Return [x, y] of the center of cell containing provided text 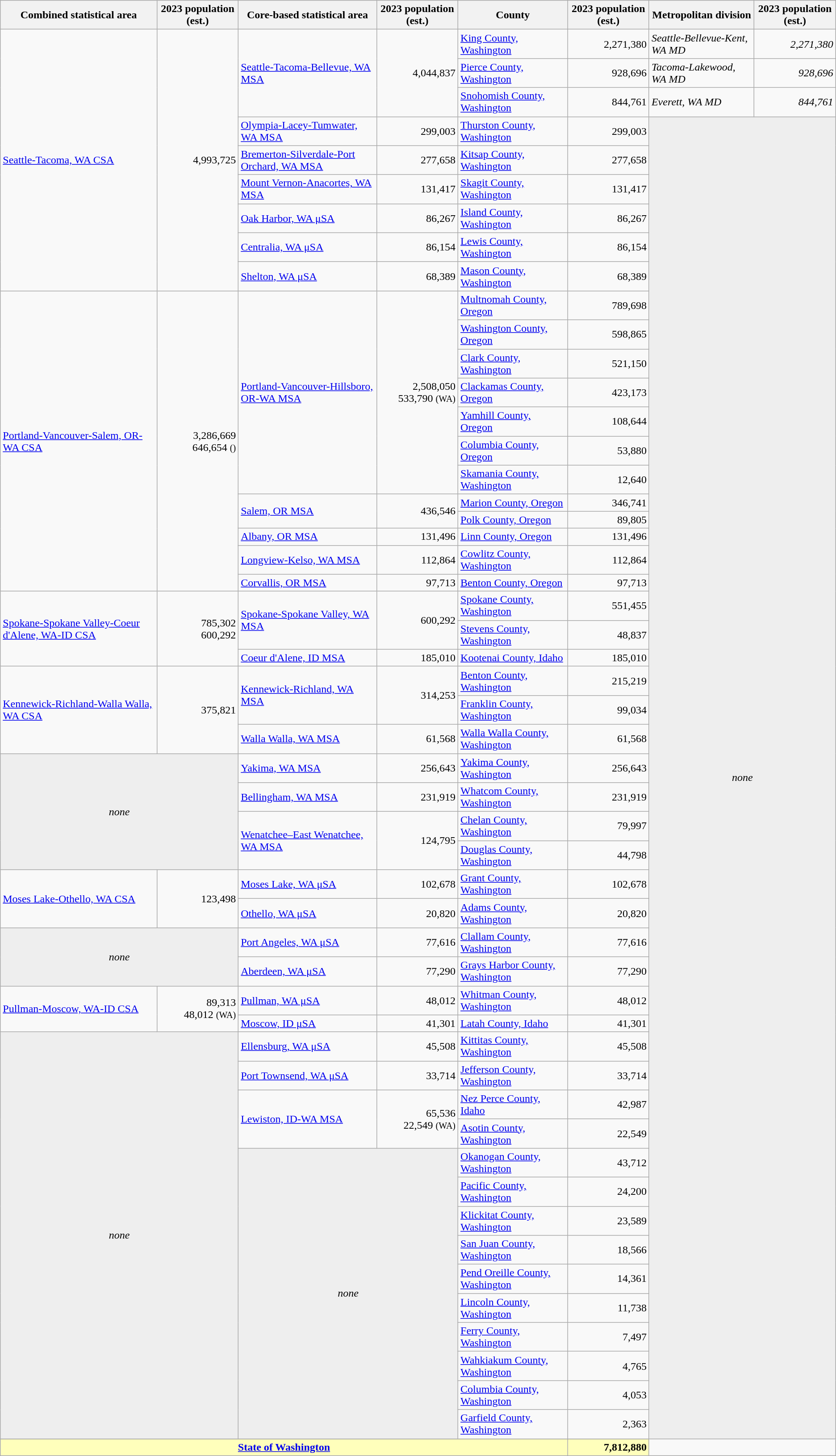
53,880 [608, 451]
Longview-Kelso, WA MSA [308, 560]
48,837 [608, 635]
124,795 [417, 841]
Othello, WA μSA [308, 914]
Walla Walla County, Washington [513, 738]
789,698 [608, 305]
Skamania County, Washington [513, 480]
Douglas County, Washington [513, 855]
22,549 [608, 1133]
Multnomah County, Oregon [513, 305]
4,044,837 [417, 73]
Moscow, ID μSA [308, 1023]
436,546 [417, 511]
Tacoma-Lakewood, WA MD [701, 73]
Seattle-Tacoma-Bellevue, WA MSA [308, 73]
Pend Oreille County, Washington [513, 1279]
Pullman, WA μSA [308, 1000]
Asotin County, Washington [513, 1133]
Skagit County, Washington [513, 189]
Whitman County, Washington [513, 1000]
Grays Harbor County, Washington [513, 972]
Benton County, Oregon [513, 583]
Klickitat County, Washington [513, 1221]
44,798 [608, 855]
Benton County, Washington [513, 680]
Oak Harbor, WA μSA [308, 218]
Metropolitan division [701, 15]
Spokane-Spokane Valley-Coeur d'Alene, WA-ID CSA [79, 629]
785,302600,292 [197, 629]
Aberdeen, WA μSA [308, 972]
4,765 [608, 1366]
Snohomish County, Washington [513, 102]
Stevens County, Washington [513, 635]
Port Angeles, WA μSA [308, 942]
Clark County, Washington [513, 363]
Corvallis, OR MSA [308, 583]
24,200 [608, 1191]
Nez Perce County, Idaho [513, 1105]
Clallam County, Washington [513, 942]
65,53622,549 (WA) [417, 1119]
King County, Washington [513, 44]
San Juan County, Washington [513, 1250]
2,363 [608, 1424]
42,987 [608, 1105]
Bellingham, WA MSA [308, 797]
423,173 [608, 393]
89,805 [608, 520]
Pullman-Moscow, WA-ID CSA [79, 1009]
Moses Lake-Othello, WA CSA [79, 899]
551,455 [608, 605]
99,034 [608, 710]
3,286,669646,654 () [197, 441]
State of Washington [284, 1447]
12,640 [608, 480]
Combined statistical area [79, 15]
521,150 [608, 363]
Lincoln County, Washington [513, 1308]
Kittitas County, Washington [513, 1047]
Bremerton-Silverdale-Port Orchard, WA MSA [308, 160]
Salem, OR MSA [308, 511]
Albany, OR MSA [308, 537]
Yamhill County, Oregon [513, 421]
Centralia, WA μSA [308, 247]
Wahkiakum County, Washington [513, 1366]
Okanogan County, Washington [513, 1163]
Ellensburg, WA μSA [308, 1047]
14,361 [608, 1279]
Mason County, Washington [513, 276]
Columbia County, Oregon [513, 451]
Seattle-Bellevue-Kent, WA MD [701, 44]
Latah County, Idaho [513, 1023]
Walla Walla, WA MSA [308, 738]
Chelan County, Washington [513, 826]
Lewiston, ID-WA MSA [308, 1119]
Garfield County, Washington [513, 1424]
Polk County, Oregon [513, 520]
Mount Vernon-Anacortes, WA MSA [308, 189]
Lewis County, Washington [513, 247]
Ferry County, Washington [513, 1337]
Spokane-Spokane Valley, WA MSA [308, 620]
79,997 [608, 826]
County [513, 15]
Portland-Vancouver-Hillsboro, OR-WA MSA [308, 392]
Moses Lake, WA μSA [308, 884]
Marion County, Oregon [513, 503]
23,589 [608, 1221]
4,993,725 [197, 160]
Washington County, Oregon [513, 334]
Spokane County, Washington [513, 605]
Franklin County, Washington [513, 710]
43,712 [608, 1163]
Port Townsend, WA μSA [308, 1075]
Yakima, WA MSA [308, 768]
375,821 [197, 710]
89,31348,012 (WA) [197, 1009]
598,865 [608, 334]
Whatcom County, Washington [513, 797]
Jefferson County, Washington [513, 1075]
Kennewick-Richland, WA MSA [308, 695]
215,219 [608, 680]
Wenatchee–East Wenatchee, WA MSA [308, 841]
314,253 [417, 695]
Columbia County, Washington [513, 1395]
2,508,050533,790 (WA) [417, 392]
600,292 [417, 620]
18,566 [608, 1250]
Everett, WA MD [701, 102]
Shelton, WA μSA [308, 276]
Island County, Washington [513, 218]
4,053 [608, 1395]
Seattle-Tacoma, WA CSA [79, 160]
108,644 [608, 421]
Coeur d'Alene, ID MSA [308, 658]
Thurston County, Washington [513, 131]
Pacific County, Washington [513, 1191]
Linn County, Oregon [513, 537]
7,812,880 [608, 1447]
Adams County, Washington [513, 914]
Clackamas County, Oregon [513, 393]
Portland-Vancouver-Salem, OR-WA CSA [79, 441]
Yakima County, Washington [513, 768]
Pierce County, Washington [513, 73]
Olympia-Lacey-Tumwater, WA MSA [308, 131]
Grant County, Washington [513, 884]
Kootenai County, Idaho [513, 658]
Kitsap County, Washington [513, 160]
7,497 [608, 1337]
11,738 [608, 1308]
Core-based statistical area [308, 15]
346,741 [608, 503]
Kennewick-Richland-Walla Walla, WA CSA [79, 710]
Cowlitz County, Washington [513, 560]
123,498 [197, 899]
